Detect which cell encompasses the target text, then output its (x, y) center coordinate. 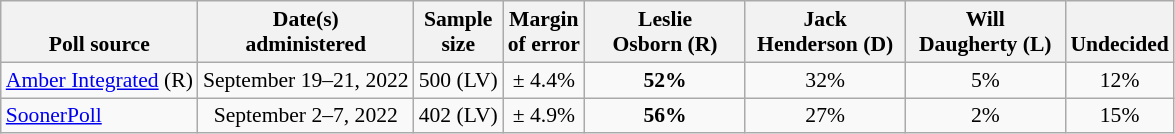
56% (665, 116)
402 (LV) (458, 116)
2% (985, 116)
500 (LV) (458, 80)
SoonerPoll (100, 116)
September 2–7, 2022 (306, 116)
52% (665, 80)
September 19–21, 2022 (306, 80)
27% (825, 116)
LeslieOsborn (R) (665, 32)
± 4.4% (544, 80)
32% (825, 80)
Undecided (1119, 32)
± 4.9% (544, 116)
15% (1119, 116)
Samplesize (458, 32)
12% (1119, 80)
Amber Integrated (R) (100, 80)
Date(s)administered (306, 32)
WillDaugherty (L) (985, 32)
Marginof error (544, 32)
5% (985, 80)
Poll source (100, 32)
JackHenderson (D) (825, 32)
